From the cell containing the given text, extract its center point as (X, Y) coordinate. 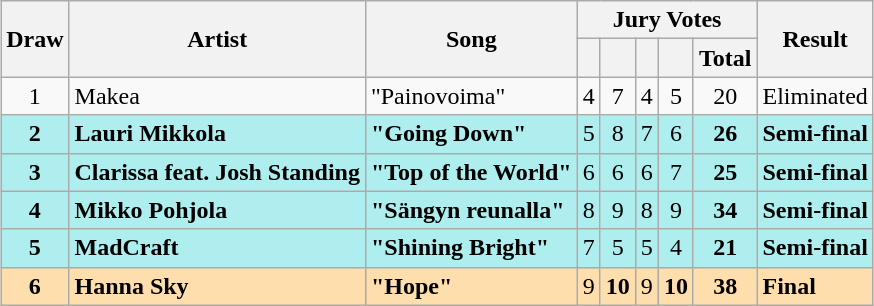
"Going Down" (471, 134)
Result (815, 39)
MadCraft (217, 248)
3 (35, 172)
Eliminated (815, 96)
34 (725, 210)
Makea (217, 96)
Final (815, 286)
Lauri Mikkola (217, 134)
"Hope" (471, 286)
25 (725, 172)
"Top of the World" (471, 172)
"Sängyn reunalla" (471, 210)
Hanna Sky (217, 286)
Song (471, 39)
26 (725, 134)
20 (725, 96)
"Painovoima" (471, 96)
"Shining Bright" (471, 248)
21 (725, 248)
Jury Votes (667, 20)
1 (35, 96)
Artist (217, 39)
Draw (35, 39)
2 (35, 134)
Total (725, 58)
Mikko Pohjola (217, 210)
Clarissa feat. Josh Standing (217, 172)
38 (725, 286)
